For the text-containing cell, return its midpoint in (x, y) coordinate format. 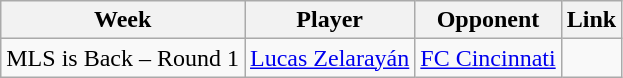
FC Cincinnati (488, 58)
Player (329, 20)
MLS is Back – Round 1 (123, 58)
Link (591, 20)
Week (123, 20)
Lucas Zelarayán (329, 58)
Opponent (488, 20)
